Provide the [X, Y] coordinate of the cell's center where the given text is located.  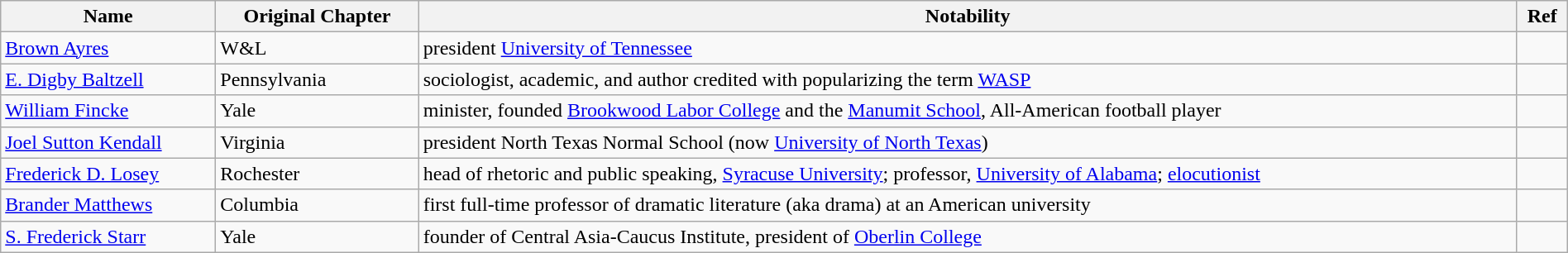
Brown Ayres [108, 48]
president North Texas Normal School (now University of North Texas) [968, 142]
head of rhetoric and public speaking, Syracuse University; professor, University of Alabama; elocutionist [968, 174]
Frederick D. Losey [108, 174]
W&L [318, 48]
sociologist, academic, and author credited with popularizing the term WASP [968, 79]
E. Digby Baltzell [108, 79]
minister, founded Brookwood Labor College and the Manumit School, All-American football player [968, 111]
founder of Central Asia-Caucus Institute, president of Oberlin College [968, 236]
Joel Sutton Kendall [108, 142]
S. Frederick Starr [108, 236]
Columbia [318, 205]
Notability [968, 17]
Original Chapter [318, 17]
Ref [1542, 17]
Brander Matthews [108, 205]
Name [108, 17]
Rochester [318, 174]
first full-time professor of dramatic literature (aka drama) at an American university [968, 205]
William Fincke [108, 111]
president University of Tennessee [968, 48]
Pennsylvania [318, 79]
Virginia [318, 142]
